Detect which cell encompasses the target text, then output its (x, y) center coordinate. 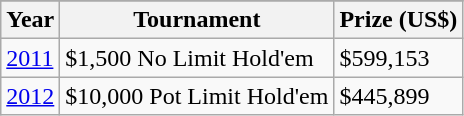
Tournament (197, 20)
Prize (US$) (398, 20)
Year (30, 20)
$10,000 Pot Limit Hold'em (197, 96)
$1,500 No Limit Hold'em (197, 58)
2011 (30, 58)
2012 (30, 96)
$445,899 (398, 96)
$599,153 (398, 58)
